Locate the cell with the specified text and output its [X, Y] center coordinate. 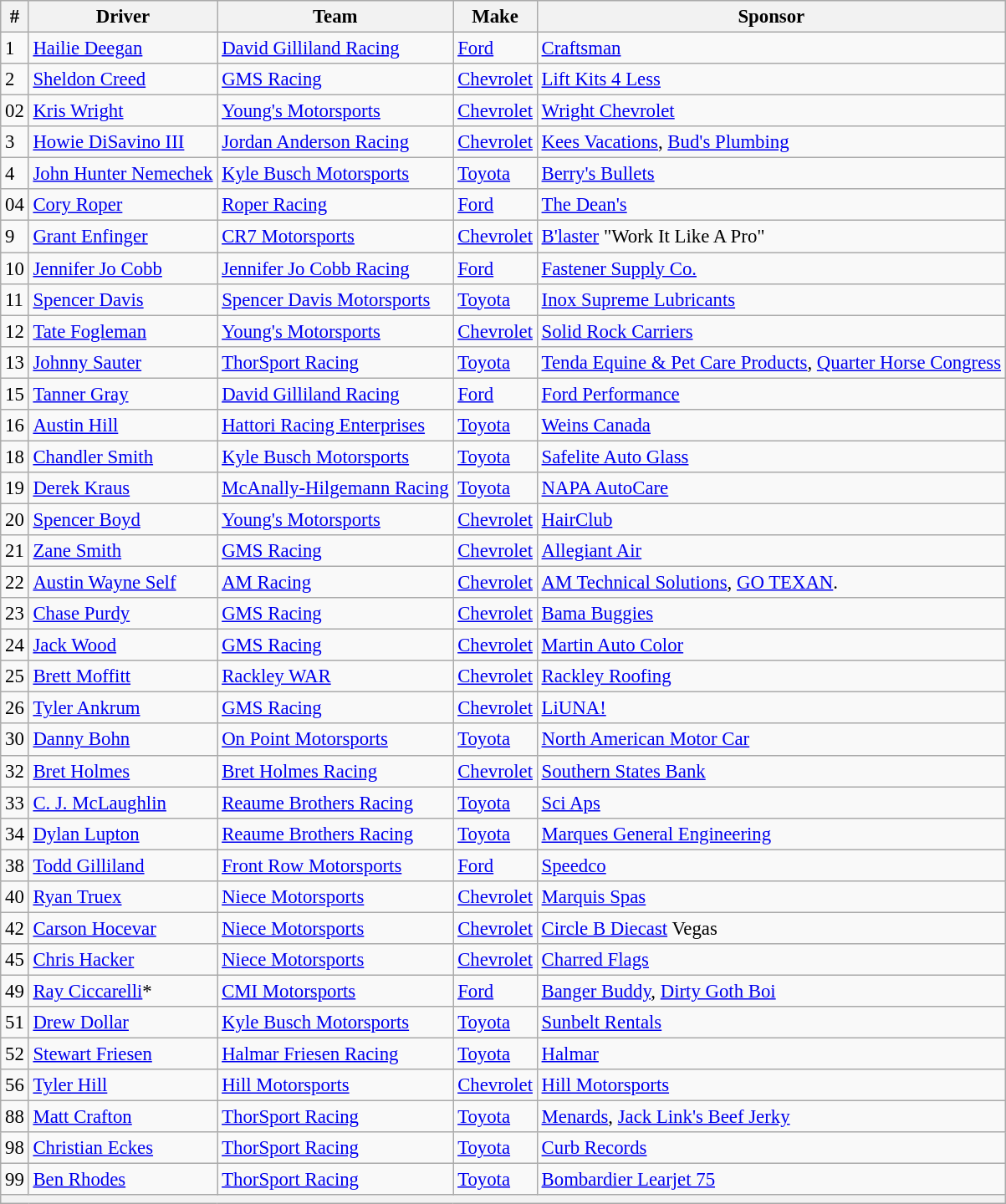
30 [15, 740]
25 [15, 676]
Zane Smith [123, 551]
13 [15, 362]
45 [15, 960]
16 [15, 426]
Bret Holmes Racing [335, 771]
Ben Rhodes [123, 1180]
# [15, 17]
51 [15, 1023]
Berry's Bullets [771, 174]
Martin Auto Color [771, 645]
Spencer Davis Motorsports [335, 299]
23 [15, 614]
Todd Gilliland [123, 865]
Banger Buddy, Dirty Goth Boi [771, 991]
Carson Hocevar [123, 928]
Ray Ciccarelli* [123, 991]
20 [15, 519]
18 [15, 457]
AM Technical Solutions, GO TEXAN. [771, 583]
LiUNA! [771, 708]
B'laster "Work It Like A Pro" [771, 237]
Sci Aps [771, 803]
Bama Buggies [771, 614]
Speedco [771, 865]
Tyler Ankrum [123, 708]
56 [15, 1085]
02 [15, 111]
Sponsor [771, 17]
On Point Motorsports [335, 740]
9 [15, 237]
Circle B Diecast Vegas [771, 928]
Bombardier Learjet 75 [771, 1180]
2 [15, 79]
Hattori Racing Enterprises [335, 426]
Chandler Smith [123, 457]
Sunbelt Rentals [771, 1023]
Rackley WAR [335, 676]
Curb Records [771, 1148]
21 [15, 551]
Tyler Hill [123, 1085]
Southern States Bank [771, 771]
Team [335, 17]
Drew Dollar [123, 1023]
Wright Chevrolet [771, 111]
11 [15, 299]
40 [15, 897]
Weins Canada [771, 426]
Fastener Supply Co. [771, 268]
Matt Crafton [123, 1117]
15 [15, 394]
Jack Wood [123, 645]
Make [495, 17]
33 [15, 803]
52 [15, 1054]
32 [15, 771]
38 [15, 865]
John Hunter Nemechek [123, 174]
Hailie Deegan [123, 48]
CR7 Motorsports [335, 237]
AM Racing [335, 583]
Christian Eckes [123, 1148]
1 [15, 48]
Spencer Boyd [123, 519]
Bret Holmes [123, 771]
Tate Fogleman [123, 331]
Allegiant Air [771, 551]
Derek Kraus [123, 488]
Johnny Sauter [123, 362]
Marquis Spas [771, 897]
4 [15, 174]
Howie DiSavino III [123, 142]
HairClub [771, 519]
Tenda Equine & Pet Care Products, Quarter Horse Congress [771, 362]
Charred Flags [771, 960]
Solid Rock Carriers [771, 331]
19 [15, 488]
99 [15, 1180]
Kris Wright [123, 111]
Austin Wayne Self [123, 583]
10 [15, 268]
The Dean's [771, 205]
North American Motor Car [771, 740]
Dylan Lupton [123, 834]
88 [15, 1117]
Chris Hacker [123, 960]
Menards, Jack Link's Beef Jerky [771, 1117]
Chase Purdy [123, 614]
NAPA AutoCare [771, 488]
Halmar [771, 1054]
Tanner Gray [123, 394]
Stewart Friesen [123, 1054]
Marques General Engineering [771, 834]
98 [15, 1148]
42 [15, 928]
CMI Motorsports [335, 991]
Roper Racing [335, 205]
12 [15, 331]
Inox Supreme Lubricants [771, 299]
C. J. McLaughlin [123, 803]
34 [15, 834]
Grant Enfinger [123, 237]
04 [15, 205]
Austin Hill [123, 426]
Cory Roper [123, 205]
Danny Bohn [123, 740]
McAnally-Hilgemann Racing [335, 488]
Jordan Anderson Racing [335, 142]
Lift Kits 4 Less [771, 79]
26 [15, 708]
24 [15, 645]
Brett Moffitt [123, 676]
Safelite Auto Glass [771, 457]
Ford Performance [771, 394]
Spencer Davis [123, 299]
Sheldon Creed [123, 79]
Halmar Friesen Racing [335, 1054]
Ryan Truex [123, 897]
Jennifer Jo Cobb Racing [335, 268]
3 [15, 142]
Front Row Motorsports [335, 865]
Craftsman [771, 48]
22 [15, 583]
Jennifer Jo Cobb [123, 268]
Rackley Roofing [771, 676]
Driver [123, 17]
Kees Vacations, Bud's Plumbing [771, 142]
49 [15, 991]
